Return [x, y] of the center of cell containing provided text 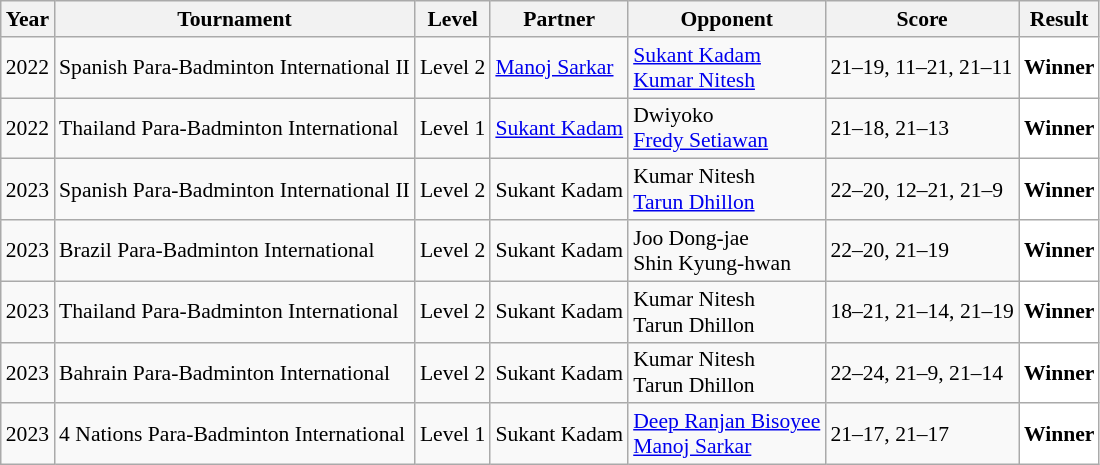
Year [28, 19]
22–24, 21–9, 21–14 [922, 372]
21–19, 11–21, 21–11 [922, 68]
21–18, 21–13 [922, 128]
22–20, 21–19 [922, 250]
Sukant Kadam Kumar Nitesh [726, 68]
Bahrain Para-Badminton International [234, 372]
Brazil Para-Badminton International [234, 250]
Dwiyoko Fredy Setiawan [726, 128]
22–20, 12–21, 21–9 [922, 190]
4 Nations Para-Badminton International [234, 434]
Opponent [726, 19]
Score [922, 19]
21–17, 21–17 [922, 434]
Result [1060, 19]
Manoj Sarkar [559, 68]
Tournament [234, 19]
Partner [559, 19]
Joo Dong-jae Shin Kyung-hwan [726, 250]
Deep Ranjan Bisoyee Manoj Sarkar [726, 434]
Level [452, 19]
18–21, 21–14, 21–19 [922, 312]
